Return the (x, y) coordinate for the center point of the cell that contains the specified text.  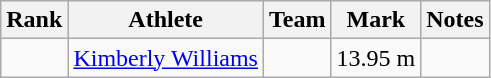
Team (297, 20)
Mark (376, 20)
Athlete (166, 20)
Rank (34, 20)
Kimberly Williams (166, 58)
Notes (455, 20)
13.95 m (376, 58)
